Output the [X, Y] coordinate of the center of the cell containing the given text.  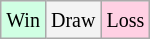
Draw [72, 20]
Loss [126, 20]
Win [24, 20]
